Pinpoint the cell where the given text exists, returning its (x, y) midpoint coordinate. 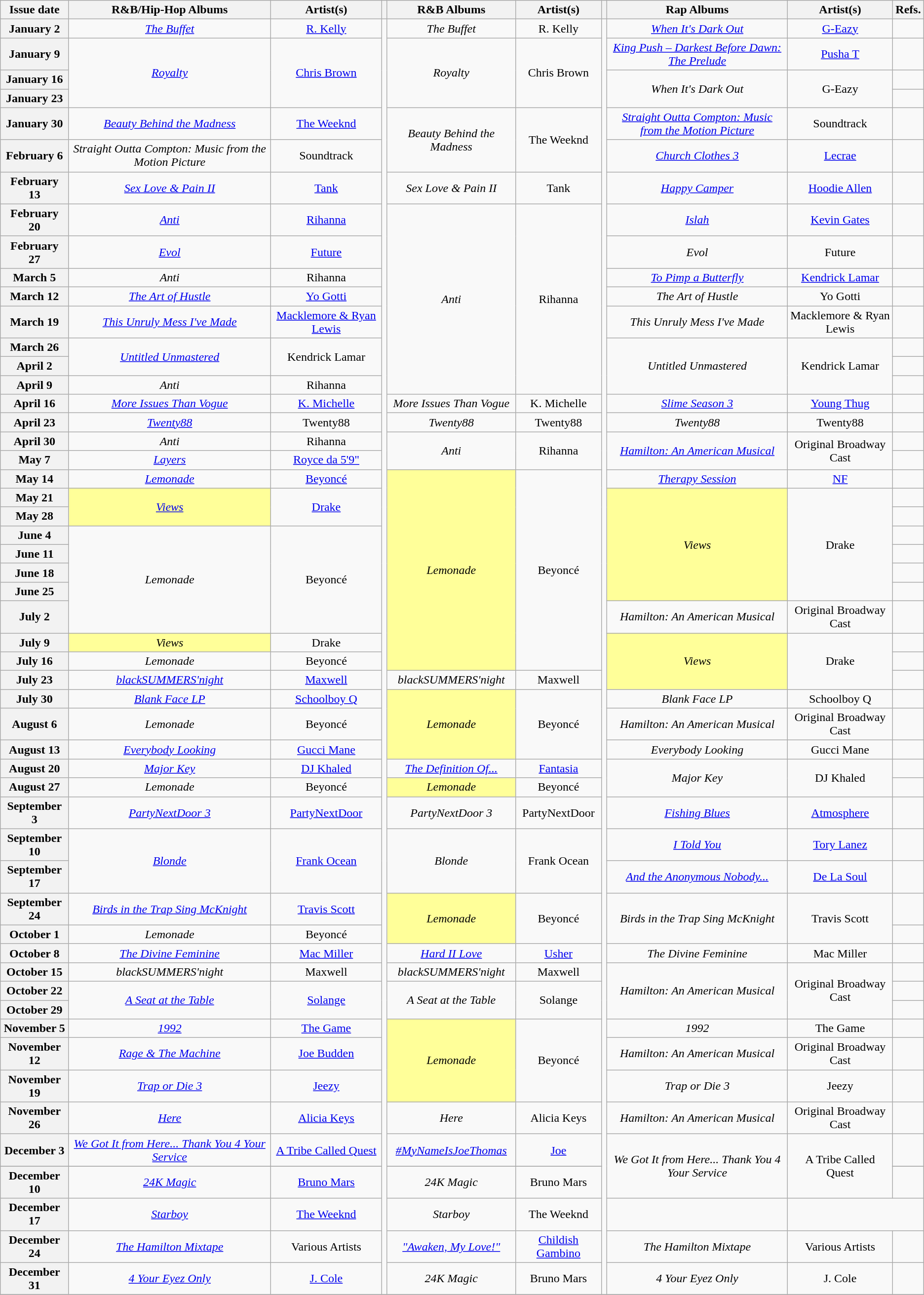
And the Anonymous Nobody... (697, 876)
Slime Season 3 (697, 404)
Joe Budden (327, 1054)
The Definition Of... (451, 768)
Rage & The Machine (170, 1054)
May 28 (35, 516)
October 15 (35, 972)
July 9 (35, 642)
#MyNameIsJoeThomas (451, 1150)
February 27 (35, 252)
January 9 (35, 54)
Pusha T (840, 54)
Royce da 5'9" (327, 460)
April 2 (35, 366)
December 24 (35, 1247)
Tory Lanez (840, 845)
June 11 (35, 554)
Therapy Session (697, 479)
December 10 (35, 1182)
October 8 (35, 953)
February 13 (35, 188)
Young Thug (840, 404)
Usher (559, 953)
Issue date (35, 10)
Church Clothes 3 (697, 156)
May 7 (35, 460)
October 1 (35, 934)
May 14 (35, 479)
December 3 (35, 1150)
December 17 (35, 1214)
November 26 (35, 1118)
July 16 (35, 661)
R&B/Hip-Hop Albums (170, 10)
March 26 (35, 347)
August 6 (35, 724)
October 29 (35, 1009)
June 18 (35, 572)
March 19 (35, 322)
August 20 (35, 768)
September 3 (35, 812)
"Awaken, My Love!" (451, 1247)
April 9 (35, 385)
April 30 (35, 441)
July 23 (35, 680)
August 13 (35, 750)
February 20 (35, 220)
May 21 (35, 497)
January 23 (35, 98)
November 19 (35, 1086)
January 30 (35, 123)
April 23 (35, 422)
Lecrae (840, 156)
To Pimp a Butterfly (697, 277)
June 25 (35, 591)
March 12 (35, 296)
September 10 (35, 845)
June 4 (35, 535)
September 24 (35, 909)
November 12 (35, 1054)
Hard II Love (451, 953)
August 27 (35, 787)
Hoodie Allen (840, 188)
July 2 (35, 617)
De La Soul (840, 876)
January 16 (35, 79)
March 5 (35, 277)
Islah (697, 220)
Atmosphere (840, 812)
February 6 (35, 156)
Joe (559, 1150)
R&B Albums (451, 10)
Rap Albums (697, 10)
I Told You (697, 845)
Childish Gambino (559, 1247)
Kevin Gates (840, 220)
Refs. (908, 10)
Fishing Blues (697, 812)
April 16 (35, 404)
Fantasia (559, 768)
Happy Camper (697, 188)
December 31 (35, 1278)
November 5 (35, 1028)
September 17 (35, 876)
Layers (170, 460)
King Push – Darkest Before Dawn: The Prelude (697, 54)
January 2 (35, 29)
July 30 (35, 699)
October 22 (35, 990)
NF (840, 479)
